From the cell containing the given text, extract its center point as (X, Y) coordinate. 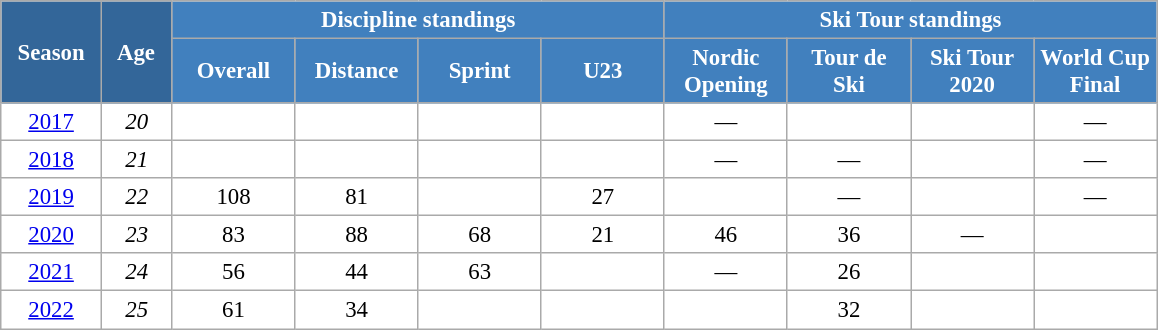
Ski Tour standings (910, 20)
46 (726, 235)
63 (480, 273)
44 (356, 273)
108 (234, 197)
2017 (52, 122)
Sprint (480, 72)
26 (848, 273)
25 (136, 310)
2019 (52, 197)
20 (136, 122)
36 (848, 235)
32 (848, 310)
83 (234, 235)
34 (356, 310)
27 (602, 197)
Age (136, 52)
U23 (602, 72)
NordicOpening (726, 72)
61 (234, 310)
81 (356, 197)
68 (480, 235)
23 (136, 235)
2020 (52, 235)
22 (136, 197)
88 (356, 235)
Ski Tour2020 (972, 72)
2021 (52, 273)
Distance (356, 72)
World CupFinal (1096, 72)
Discipline standings (418, 20)
Season (52, 52)
56 (234, 273)
Tour deSki (848, 72)
2018 (52, 160)
2022 (52, 310)
Overall (234, 72)
24 (136, 273)
